Find where the given text appears and provide that cell's center as (x, y) coordinate. 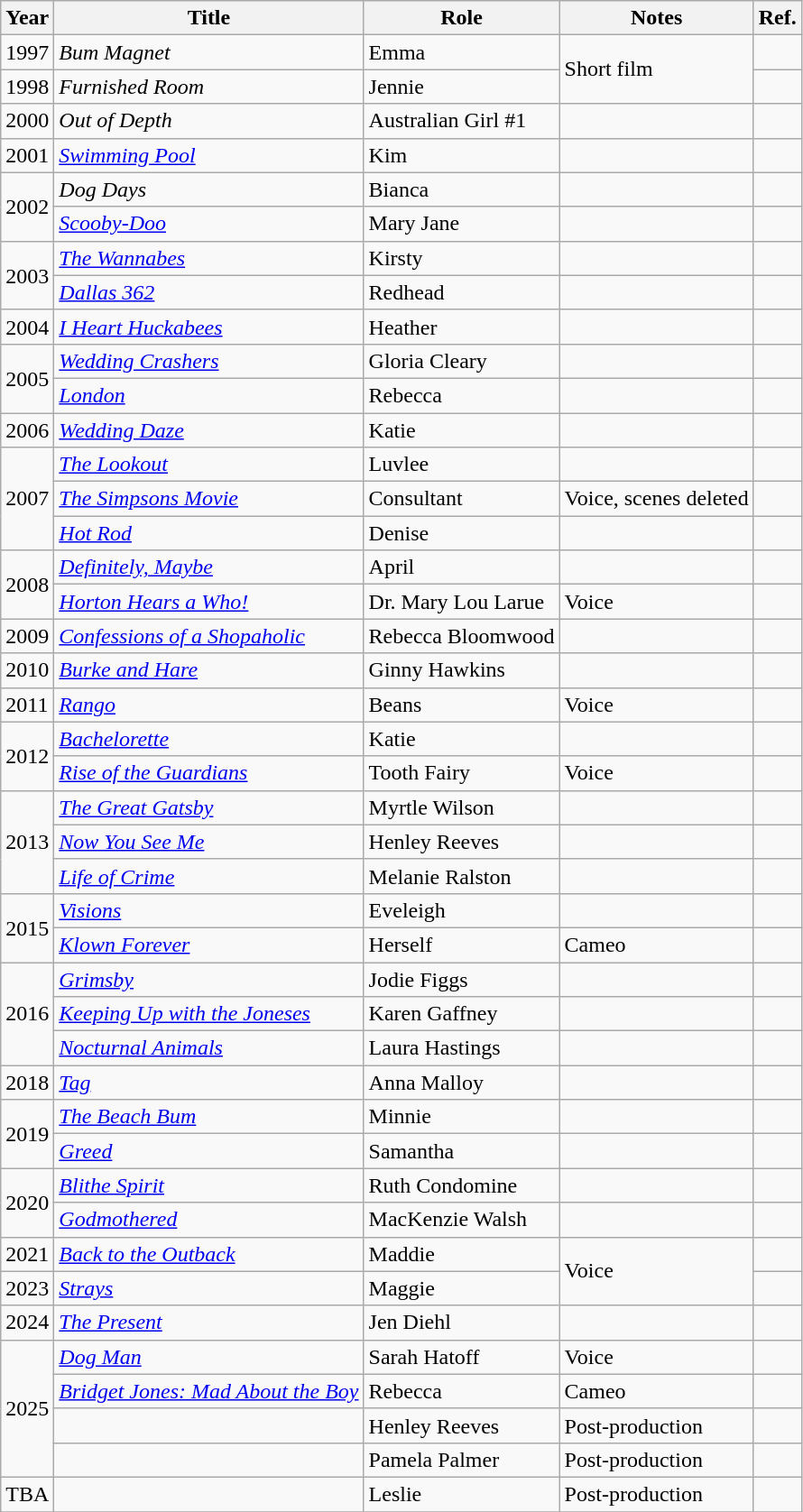
Laura Hastings (462, 1048)
MacKenzie Walsh (462, 1220)
Jodie Figgs (462, 979)
Bridget Jones: Mad About the Boy (209, 1391)
2006 (27, 430)
Mary Jane (462, 224)
Voice, scenes deleted (657, 499)
2025 (27, 1408)
Pamela Palmer (462, 1460)
The Great Gatsby (209, 807)
Maddie (462, 1254)
Definitely, Maybe (209, 567)
Gloria Cleary (462, 361)
Greed (209, 1151)
Grimsby (209, 979)
Life of Crime (209, 876)
2023 (27, 1288)
2002 (27, 207)
Heather (462, 327)
2012 (27, 756)
I Heart Huckabees (209, 327)
Eveleigh (462, 910)
Klown Forever (209, 945)
Notes (657, 18)
Rebecca Bloomwood (462, 636)
Leslie (462, 1494)
Visions (209, 910)
2007 (27, 499)
2009 (27, 636)
Maggie (462, 1288)
The Beach Bum (209, 1117)
2008 (27, 585)
2019 (27, 1134)
Redhead (462, 292)
Consultant (462, 499)
2020 (27, 1203)
Burke and Hare (209, 670)
Melanie Ralston (462, 876)
2021 (27, 1254)
Hot Rod (209, 533)
Year (27, 18)
London (209, 395)
Role (462, 18)
Short film (657, 69)
Denise (462, 533)
Confessions of a Shopaholic (209, 636)
Blithe Spirit (209, 1185)
Swimming Pool (209, 155)
The Wannabes (209, 258)
Anna Malloy (462, 1083)
2001 (27, 155)
2016 (27, 1013)
Rise of the Guardians (209, 773)
2018 (27, 1083)
Godmothered (209, 1220)
Horton Hears a Who! (209, 602)
Beans (462, 705)
Furnished Room (209, 87)
Bianca (462, 189)
2005 (27, 378)
Wedding Crashers (209, 361)
The Present (209, 1323)
Myrtle Wilson (462, 807)
2000 (27, 121)
Now You See Me (209, 842)
Samantha (462, 1151)
Wedding Daze (209, 430)
2013 (27, 842)
The Simpsons Movie (209, 499)
Australian Girl #1 (462, 121)
Out of Depth (209, 121)
Dallas 362 (209, 292)
Rango (209, 705)
1997 (27, 52)
2004 (27, 327)
2015 (27, 927)
Kirsty (462, 258)
Kim (462, 155)
Tag (209, 1083)
2011 (27, 705)
Bum Magnet (209, 52)
1998 (27, 87)
2010 (27, 670)
Dog Days (209, 189)
Ruth Condomine (462, 1185)
Sarah Hatoff (462, 1357)
Dr. Mary Lou Larue (462, 602)
Back to the Outback (209, 1254)
Strays (209, 1288)
Nocturnal Animals (209, 1048)
2003 (27, 275)
Jennie (462, 87)
Keeping Up with the Joneses (209, 1014)
Title (209, 18)
2024 (27, 1323)
April (462, 567)
Tooth Fairy (462, 773)
Jen Diehl (462, 1323)
Ginny Hawkins (462, 670)
Emma (462, 52)
TBA (27, 1494)
Herself (462, 945)
Dog Man (209, 1357)
Luvlee (462, 465)
Minnie (462, 1117)
Ref. (778, 18)
Scooby-Doo (209, 224)
Karen Gaffney (462, 1014)
Bachelorette (209, 739)
The Lookout (209, 465)
